From the cell containing the given text, extract its center point as [x, y] coordinate. 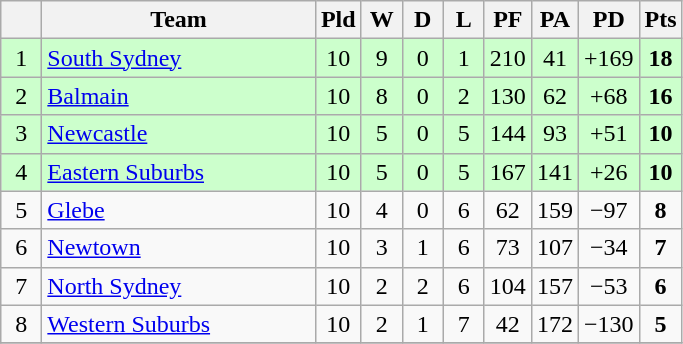
104 [508, 286]
141 [554, 172]
172 [554, 324]
Western Suburbs [179, 324]
Pts [660, 20]
+68 [608, 96]
PD [608, 20]
41 [554, 58]
159 [554, 210]
16 [660, 96]
130 [508, 96]
210 [508, 58]
157 [554, 286]
+169 [608, 58]
Newtown [179, 248]
18 [660, 58]
Balmain [179, 96]
42 [508, 324]
73 [508, 248]
93 [554, 134]
Team [179, 20]
+26 [608, 172]
9 [382, 58]
−97 [608, 210]
North Sydney [179, 286]
−53 [608, 286]
167 [508, 172]
D [422, 20]
−34 [608, 248]
−130 [608, 324]
South Sydney [179, 58]
Glebe [179, 210]
Newcastle [179, 134]
107 [554, 248]
+51 [608, 134]
144 [508, 134]
W [382, 20]
L [464, 20]
Pld [338, 20]
PA [554, 20]
PF [508, 20]
Eastern Suburbs [179, 172]
